Capture the cell that displays the provided text and extract its (x, y) central coordinate. 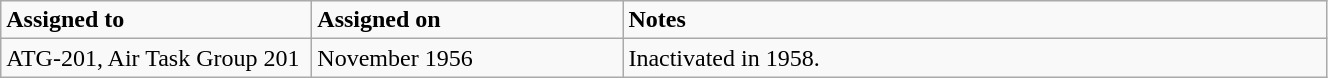
Assigned to (156, 20)
November 1956 (468, 58)
ATG-201, Air Task Group 201 (156, 58)
Notes (975, 20)
Assigned on (468, 20)
Inactivated in 1958. (975, 58)
